Find where the given text appears and provide that cell's center as [x, y] coordinate. 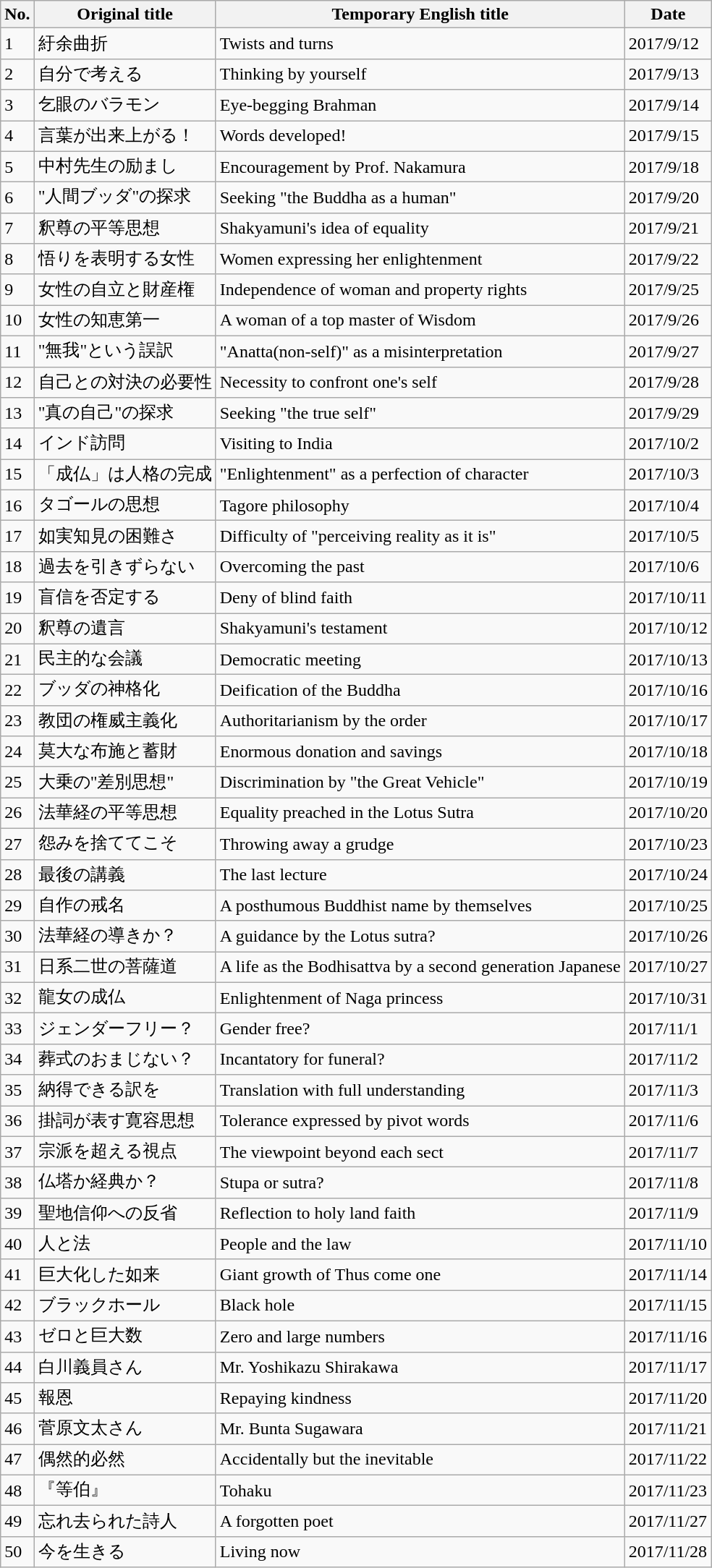
2017/10/27 [668, 968]
2017/11/21 [668, 1429]
"真の自己"の探求 [124, 414]
2017/10/5 [668, 537]
2017/9/14 [668, 106]
Seeking "the Buddha as a human" [420, 198]
47 [17, 1460]
女性の自立と財産権 [124, 289]
Giant growth of Thus come one [420, 1274]
2017/10/12 [668, 629]
2017/11/28 [668, 1552]
Tolerance expressed by pivot words [420, 1121]
A life as the Bodhisattva by a second generation Japanese [420, 968]
15 [17, 474]
44 [17, 1367]
Independence of woman and property rights [420, 289]
2017/9/28 [668, 382]
2017/9/13 [668, 74]
Equality preached in the Lotus Sutra [420, 813]
Seeking "the true self" [420, 414]
人と法 [124, 1244]
Difficulty of "perceiving reality as it is" [420, 537]
2017/11/15 [668, 1306]
21 [17, 660]
Incantatory for funeral? [420, 1059]
Democratic meeting [420, 660]
2017/10/2 [668, 444]
26 [17, 813]
仏塔か経典か？ [124, 1183]
Words developed! [420, 136]
Visiting to India [420, 444]
法華経の導きか？ [124, 936]
12 [17, 382]
2017/11/22 [668, 1460]
Mr. Bunta Sugawara [420, 1429]
2017/10/4 [668, 505]
菅原文太さん [124, 1429]
Thinking by yourself [420, 74]
18 [17, 567]
2017/9/27 [668, 351]
2017/9/29 [668, 414]
Temporary English title [420, 14]
民主的な会議 [124, 660]
6 [17, 198]
言葉が出来上がる！ [124, 136]
45 [17, 1399]
People and the law [420, 1244]
タゴールの思想 [124, 505]
Overcoming the past [420, 567]
41 [17, 1274]
葬式のおまじない？ [124, 1059]
2017/9/12 [668, 43]
50 [17, 1552]
Enlightenment of Naga princess [420, 998]
7 [17, 229]
Deification of the Buddha [420, 690]
35 [17, 1091]
最後の講義 [124, 875]
2017/10/20 [668, 813]
5 [17, 166]
乞眼のバラモン [124, 106]
46 [17, 1429]
Necessity to confront one's self [420, 382]
23 [17, 720]
2017/11/2 [668, 1059]
42 [17, 1306]
The viewpoint beyond each sect [420, 1151]
2017/9/20 [668, 198]
Twists and turns [420, 43]
2017/11/20 [668, 1399]
自分で考える [124, 74]
2017/10/18 [668, 752]
Authoritarianism by the order [420, 720]
11 [17, 351]
龍女の成仏 [124, 998]
Eye-begging Brahman [420, 106]
Shakyamuni's testament [420, 629]
36 [17, 1121]
Date [668, 14]
34 [17, 1059]
ゼロと巨大数 [124, 1337]
"Enlightenment" as a perfection of character [420, 474]
教団の権威主義化 [124, 720]
28 [17, 875]
2017/9/21 [668, 229]
2017/10/11 [668, 597]
法華経の平等思想 [124, 813]
2017/10/17 [668, 720]
Reflection to holy land faith [420, 1214]
納得できる訳を [124, 1091]
ジェンダーフリー？ [124, 1028]
Black hole [420, 1306]
盲信を否定する [124, 597]
2017/11/1 [668, 1028]
釈尊の平等思想 [124, 229]
聖地信仰への反省 [124, 1214]
悟りを表明する女性 [124, 259]
Shakyamuni's idea of equality [420, 229]
Tagore philosophy [420, 505]
16 [17, 505]
忘れ去られた詩人 [124, 1522]
4 [17, 136]
Throwing away a grudge [420, 843]
掛詞が表す寛容思想 [124, 1121]
39 [17, 1214]
巨大化した如来 [124, 1274]
22 [17, 690]
偶然的必然 [124, 1460]
2017/9/15 [668, 136]
報恩 [124, 1399]
The last lecture [420, 875]
"Anatta(non-self)" as a misinterpretation [420, 351]
31 [17, 968]
Stupa or sutra? [420, 1183]
Original title [124, 14]
Mr. Yoshikazu Shirakawa [420, 1367]
2017/10/6 [668, 567]
2017/11/8 [668, 1183]
2017/10/24 [668, 875]
2017/10/26 [668, 936]
2017/9/25 [668, 289]
今を生きる [124, 1552]
自作の戒名 [124, 906]
"無我"という誤訳 [124, 351]
48 [17, 1490]
Living now [420, 1552]
「成仏」は人格の完成 [124, 474]
27 [17, 843]
20 [17, 629]
2017/9/18 [668, 166]
2017/11/14 [668, 1274]
2017/10/23 [668, 843]
8 [17, 259]
Enormous donation and savings [420, 752]
2017/10/3 [668, 474]
A guidance by the Lotus sutra? [420, 936]
莫大な布施と蓄財 [124, 752]
Translation with full understanding [420, 1091]
2017/10/25 [668, 906]
2017/9/22 [668, 259]
43 [17, 1337]
29 [17, 906]
2017/11/3 [668, 1091]
No. [17, 14]
『等伯』 [124, 1490]
32 [17, 998]
日系二世の菩薩道 [124, 968]
17 [17, 537]
2017/11/9 [668, 1214]
2017/10/16 [668, 690]
2017/10/13 [668, 660]
ブッダの神格化 [124, 690]
1 [17, 43]
"人間ブッダ"の探求 [124, 198]
14 [17, 444]
2017/11/16 [668, 1337]
19 [17, 597]
A posthumous Buddhist name by themselves [420, 906]
2017/9/26 [668, 321]
37 [17, 1151]
怨みを捨ててこそ [124, 843]
33 [17, 1028]
2 [17, 74]
自己との対決の必要性 [124, 382]
紆余曲折 [124, 43]
2017/11/17 [668, 1367]
釈尊の遺言 [124, 629]
ブラックホール [124, 1306]
49 [17, 1522]
2017/10/31 [668, 998]
24 [17, 752]
Tohaku [420, 1490]
2017/11/6 [668, 1121]
A woman of a top master of Wisdom [420, 321]
大乗の"差別思想" [124, 783]
30 [17, 936]
10 [17, 321]
宗派を超える視点 [124, 1151]
40 [17, 1244]
Repaying kindness [420, 1399]
13 [17, 414]
中村先生の励まし [124, 166]
Gender free? [420, 1028]
過去を引きずらない [124, 567]
女性の知恵第一 [124, 321]
Women expressing her enlightenment [420, 259]
Zero and large numbers [420, 1337]
白川義員さん [124, 1367]
2017/11/23 [668, 1490]
2017/10/19 [668, 783]
A forgotten poet [420, 1522]
25 [17, 783]
9 [17, 289]
如実知見の困難さ [124, 537]
2017/11/7 [668, 1151]
Deny of blind faith [420, 597]
Encouragement by Prof. Nakamura [420, 166]
インド訪問 [124, 444]
2017/11/10 [668, 1244]
38 [17, 1183]
Discrimination by "the Great Vehicle" [420, 783]
Accidentally but the inevitable [420, 1460]
2017/11/27 [668, 1522]
3 [17, 106]
